Capture the cell that displays the provided text and extract its [X, Y] central coordinate. 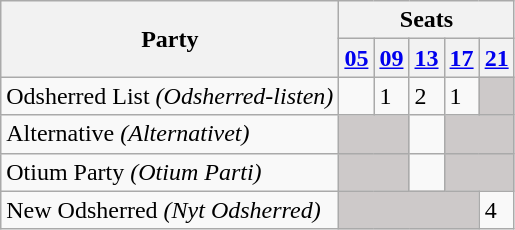
4 [496, 210]
New Odsherred (Nyt Odsherred) [170, 210]
09 [392, 58]
Alternative (Alternativet) [170, 134]
13 [426, 58]
Odsherred List (Odsherred-listen) [170, 96]
21 [496, 58]
Seats [426, 20]
05 [356, 58]
17 [462, 58]
Otium Party (Otium Parti) [170, 172]
Party [170, 39]
2 [426, 96]
